Determine the [x, y] coordinate at the center of the cell enclosing the given text.  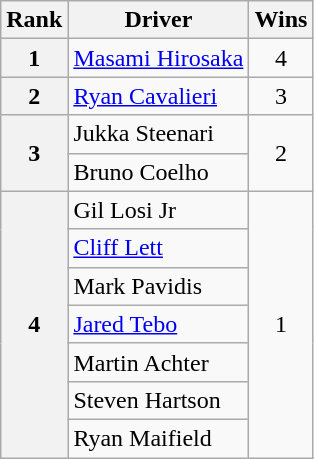
Jared Tebo [158, 324]
Jukka Steenari [158, 134]
Wins [281, 20]
Cliff Lett [158, 248]
Ryan Maifield [158, 438]
Driver [158, 20]
Martin Achter [158, 362]
Steven Hartson [158, 400]
Ryan Cavalieri [158, 96]
Bruno Coelho [158, 172]
Gil Losi Jr [158, 210]
Masami Hirosaka [158, 58]
Rank [34, 20]
Mark Pavidis [158, 286]
